Scan for the cell matching the given text and deliver its [x, y] coordinate at center. 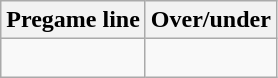
Over/under [210, 20]
Pregame line [74, 20]
